Output the (x, y) coordinate of the center of the cell containing the given text.  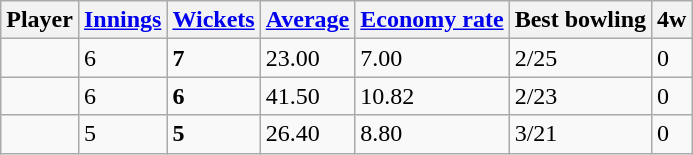
41.50 (308, 96)
23.00 (308, 58)
2/23 (580, 96)
7 (214, 58)
8.80 (432, 134)
Average (308, 20)
Best bowling (580, 20)
Innings (122, 20)
4w (672, 20)
3/21 (580, 134)
7.00 (432, 58)
Economy rate (432, 20)
2/25 (580, 58)
26.40 (308, 134)
Wickets (214, 20)
10.82 (432, 96)
Player (40, 20)
